Pinpoint the cell where the given text exists, returning its (X, Y) midpoint coordinate. 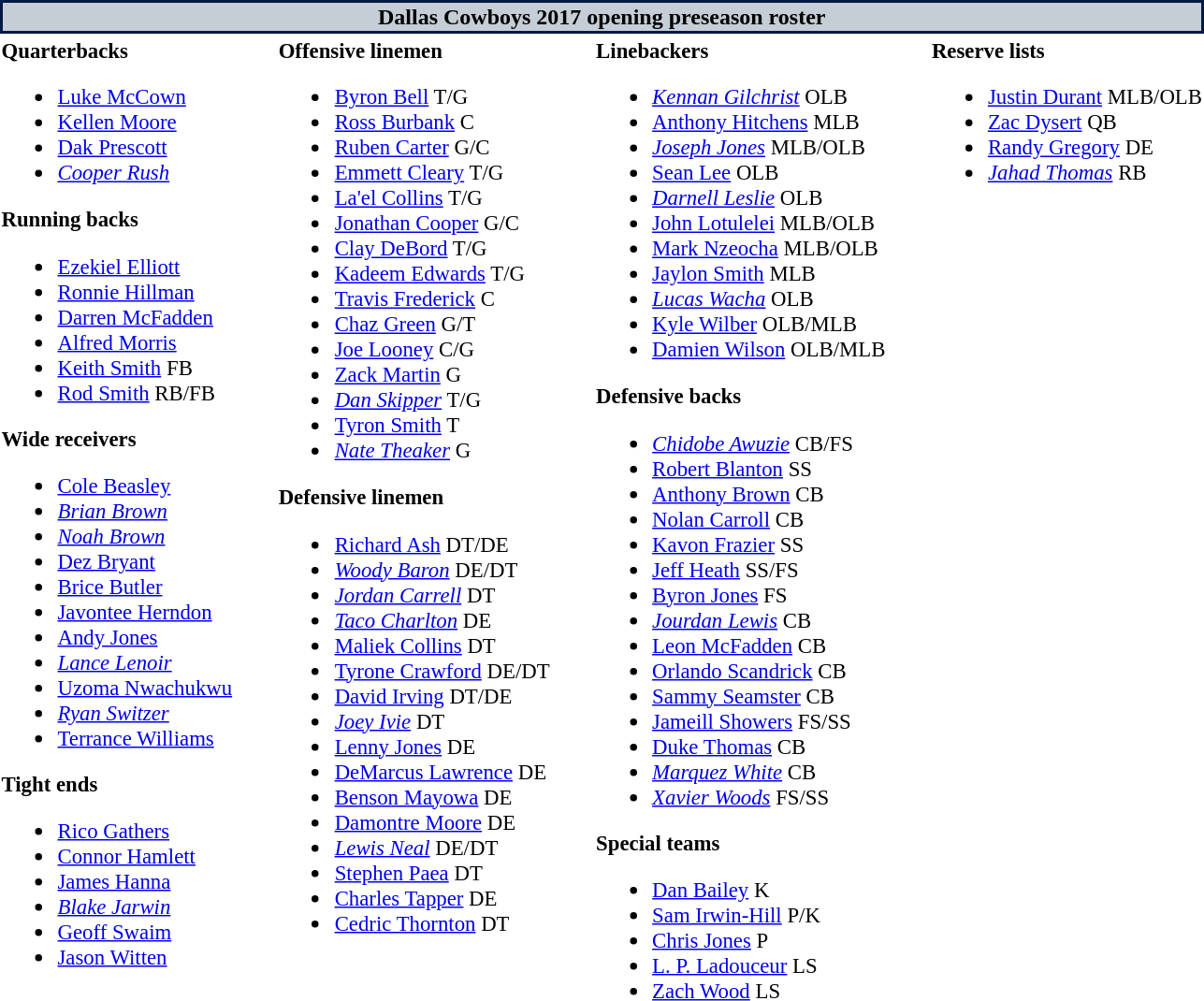
Dallas Cowboys 2017 opening preseason roster (602, 17)
